Return (X, Y) of the center of cell containing provided text 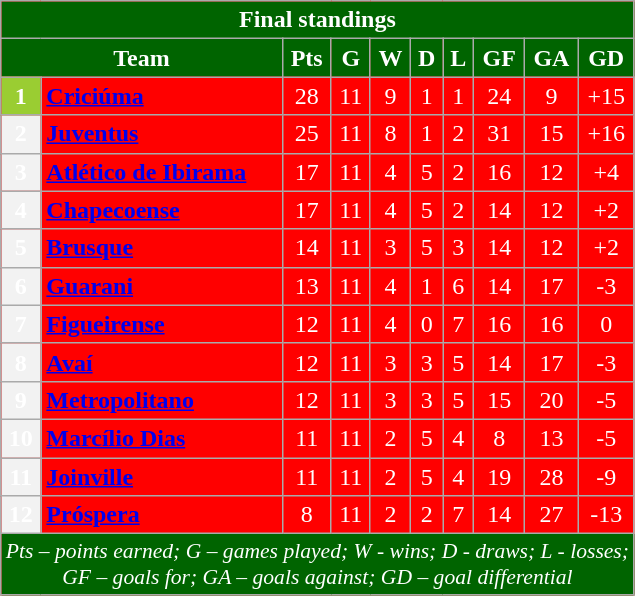
-9 (606, 477)
Marcílio Dias (162, 438)
Atlético de Ibirama (162, 172)
19 (500, 477)
W (390, 58)
27 (552, 515)
L (458, 58)
GD (606, 58)
+4 (606, 172)
Final standings (318, 20)
10 (21, 438)
Avaí (162, 362)
GF (500, 58)
-13 (606, 515)
31 (500, 134)
GA (552, 58)
Metropolitano (162, 400)
24 (500, 96)
20 (552, 400)
Pts (306, 58)
Pts – points earned; G – games played; W - wins; D - draws; L - losses;GF – goals for; GA – goals against; GD – goal differential (318, 564)
Brusque (162, 248)
Próspera (162, 515)
Guarani (162, 286)
D (426, 58)
25 (306, 134)
Juventus (162, 134)
Chapecoense (162, 210)
Criciúma (162, 96)
+16 (606, 134)
Joinville (162, 477)
Figueirense (162, 324)
Team (142, 58)
+15 (606, 96)
G (350, 58)
